Scan for the cell matching the given text and deliver its (X, Y) coordinate at center. 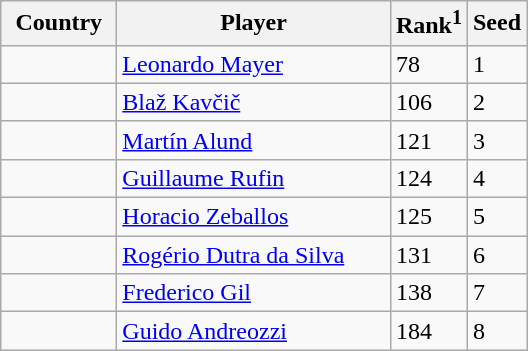
7 (496, 293)
124 (428, 178)
Player (254, 24)
121 (428, 140)
Guido Andreozzi (254, 331)
2 (496, 102)
Seed (496, 24)
184 (428, 331)
Rogério Dutra da Silva (254, 255)
6 (496, 255)
125 (428, 217)
Country (59, 24)
131 (428, 255)
8 (496, 331)
Horacio Zeballos (254, 217)
78 (428, 64)
1 (496, 64)
3 (496, 140)
Guillaume Rufin (254, 178)
Frederico Gil (254, 293)
138 (428, 293)
5 (496, 217)
Leonardo Mayer (254, 64)
Martín Alund (254, 140)
106 (428, 102)
Blaž Kavčič (254, 102)
4 (496, 178)
Rank1 (428, 24)
